Identify which cell holds the provided text, then report its (x, y) central coordinate. 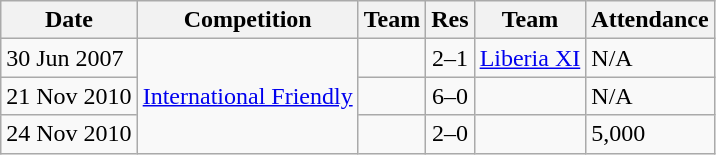
24 Nov 2010 (69, 134)
21 Nov 2010 (69, 96)
Date (69, 20)
Res (450, 20)
6–0 (450, 96)
International Friendly (248, 96)
2–1 (450, 58)
Liberia XI (530, 58)
Attendance (650, 20)
Competition (248, 20)
2–0 (450, 134)
5,000 (650, 134)
30 Jun 2007 (69, 58)
